Identify which cell holds the provided text, then report its (x, y) central coordinate. 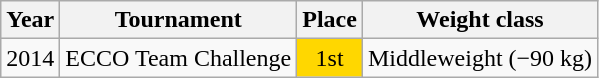
Place (330, 20)
Tournament (178, 20)
2014 (30, 58)
ECCO Team Challenge (178, 58)
1st (330, 58)
Weight class (480, 20)
Year (30, 20)
Middleweight (−90 kg) (480, 58)
